Search for the cell housing the specified text and yield its [X, Y] center coordinate. 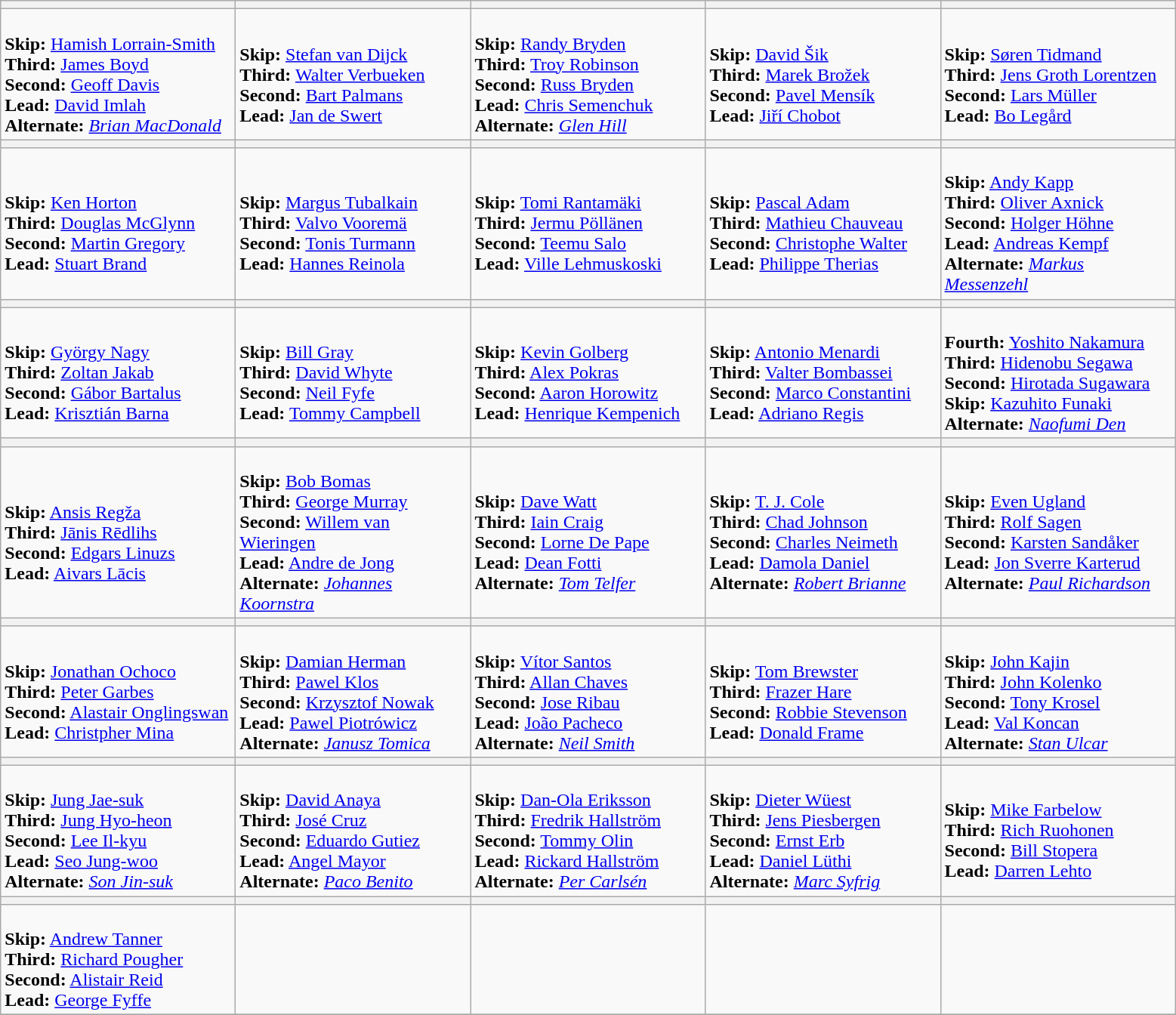
Skip: Andy Kapp Third: Oliver Axnick Second: Holger Höhne Lead: Andreas Kempf Alternate: Markus Messenzehl [1057, 224]
Skip: David Anaya Third: José Cruz Second: Eduardo Gutiez Lead: Angel Mayor Alternate: Paco Benito [353, 831]
Skip: Dave Watt Third: Iain Craig Second: Lorne De Pape Lead: Dean Fotti Alternate: Tom Telfer [588, 532]
Skip: Vítor Santos Third: Allan Chaves Second: Jose Ribau Lead: João Pacheco Alternate: Neil Smith [588, 692]
Skip: Hamish Lorrain-Smith Third: James Boyd Second: Geoff Davis Lead: David Imlah Alternate: Brian MacDonald [118, 74]
Skip: Ansis Regža Third: Jānis Rēdlihs Second: Edgars Linuzs Lead: Aivars Lācis [118, 532]
Skip: Even Ugland Third: Rolf Sagen Second: Karsten Sandåker Lead: Jon Sverre Karterud Alternate: Paul Richardson [1057, 532]
Skip: T. J. Cole Third: Chad Johnson Second: Charles Neimeth Lead: Damola Daniel Alternate: Robert Brianne [823, 532]
Skip: Dan-Ola Eriksson Third: Fredrik Hallström Second: Tommy Olin Lead: Rickard Hallström Alternate: Per Carlsén [588, 831]
Skip: Bob Bomas Third: George Murray Second: Willem van Wieringen Lead: Andre de Jong Alternate: Johannes Koornstra [353, 532]
Skip: Margus Tubalkain Third: Valvo Vooremä Second: Tonis Turmann Lead: Hannes Reinola [353, 224]
Skip: Mike Farbelow Third: Rich Ruohonen Second: Bill Stopera Lead: Darren Lehto [1057, 831]
Skip: Ken Horton Third: Douglas McGlynn Second: Martin Gregory Lead: Stuart Brand [118, 224]
Skip: John Kajin Third: John Kolenko Second: Tony Krosel Lead: Val Koncan Alternate: Stan Ulcar [1057, 692]
Skip: Søren Tidmand Third: Jens Groth Lorentzen Second: Lars Müller Lead: Bo Legård [1057, 74]
Skip: György Nagy Third: Zoltan Jakab Second: Gábor Bartalus Lead: Krisztián Barna [118, 373]
Skip: Randy Bryden Third: Troy Robinson Second: Russ Bryden Lead: Chris Semenchuk Alternate: Glen Hill [588, 74]
Skip: David Šik Third: Marek Brožek Second: Pavel Mensík Lead: Jiří Chobot [823, 74]
Skip: Bill Gray Third: David Whyte Second: Neil Fyfe Lead: Tommy Campbell [353, 373]
Skip: Stefan van Dijck Third: Walter Verbueken Second: Bart Palmans Lead: Jan de Swert [353, 74]
Skip: Jung Jae-suk Third: Jung Hyo-heon Second: Lee Il-kyu Lead: Seo Jung-woo Alternate: Son Jin-suk [118, 831]
Skip: Damian Herman Third: Pawel Klos Second: Krzysztof Nowak Lead: Pawel Piotrówicz Alternate: Janusz Tomica [353, 692]
Skip: Andrew Tanner Third: Richard Pougher Second: Alistair Reid Lead: George Fyffe [118, 960]
Skip: Dieter Wüest Third: Jens Piesbergen Second: Ernst Erb Lead: Daniel Lüthi Alternate: Marc Syfrig [823, 831]
Skip: Kevin Golberg Third: Alex Pokras Second: Aaron Horowitz Lead: Henrique Kempenich [588, 373]
Fourth: Yoshito Nakamura Third: Hidenobu Segawa Second: Hirotada Sugawara Skip: Kazuhito Funaki Alternate: Naofumi Den [1057, 373]
Skip: Tomi Rantamäki Third: Jermu Pöllänen Second: Teemu Salo Lead: Ville Lehmuskoski [588, 224]
Skip: Jonathan Ochoco Third: Peter Garbes Second: Alastair Onglingswan Lead: Christpher Mina [118, 692]
Skip: Pascal Adam Third: Mathieu Chauveau Second: Christophe Walter Lead: Philippe Therias [823, 224]
Skip: Tom Brewster Third: Frazer Hare Second: Robbie Stevenson Lead: Donald Frame [823, 692]
Skip: Antonio Menardi Third: Valter Bombassei Second: Marco Constantini Lead: Adriano Regis [823, 373]
